Provide the [x, y] coordinate of the cell's center where the given text is located.  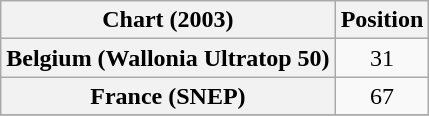
Belgium (Wallonia Ultratop 50) [168, 58]
67 [382, 96]
Chart (2003) [168, 20]
Position [382, 20]
France (SNEP) [168, 96]
31 [382, 58]
